Extract the (X, Y) coordinate from the center of the cell holding the provided text.  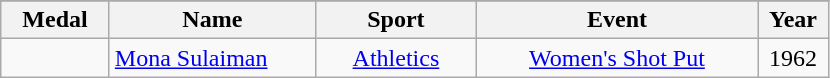
1962 (794, 58)
Athletics (396, 58)
Women's Shot Put (616, 58)
Mona Sulaiman (212, 58)
Name (212, 20)
Medal (56, 20)
Sport (396, 20)
Year (794, 20)
Event (616, 20)
